Identify which cell holds the provided text, then report its (X, Y) central coordinate. 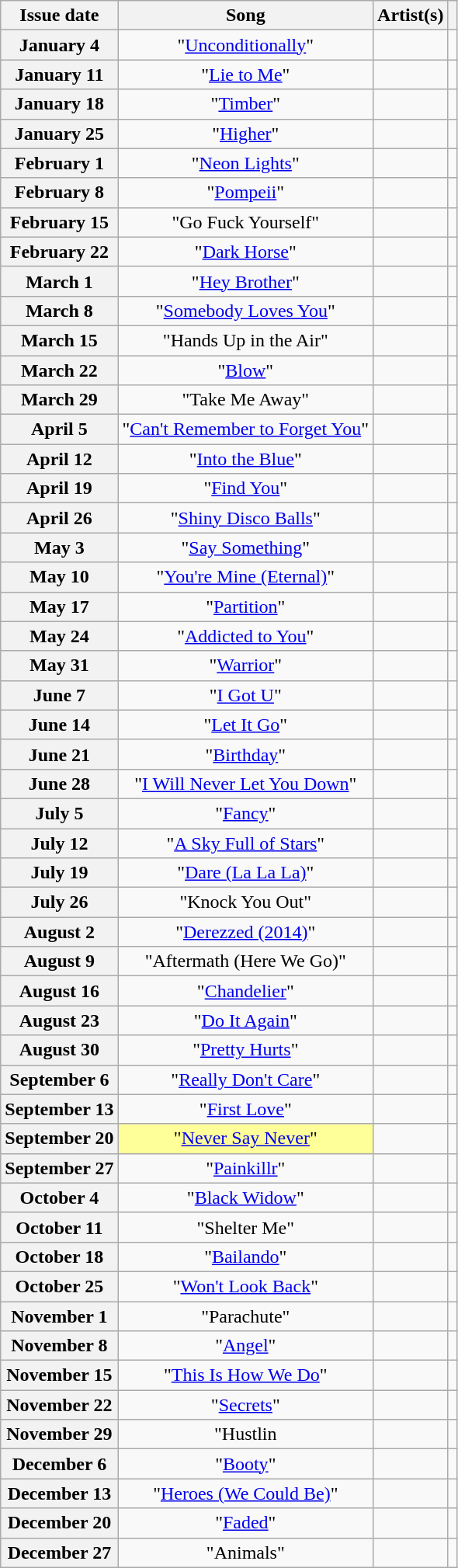
"I Will Never Let You Down" (245, 784)
July 5 (59, 813)
December 20 (59, 1523)
March 8 (59, 311)
"Never Say Never" (245, 1139)
"Really Don't Care" (245, 1080)
"Shelter Me" (245, 1227)
"Secrets" (245, 1405)
June 21 (59, 754)
October 18 (59, 1257)
"Let It Go" (245, 725)
May 3 (59, 548)
January 18 (59, 104)
April 5 (59, 429)
June 14 (59, 725)
February 1 (59, 163)
September 27 (59, 1168)
"Faded" (245, 1523)
"I Got U" (245, 695)
May 31 (59, 666)
"Neon Lights" (245, 163)
"Painkillr" (245, 1168)
September 20 (59, 1139)
"Dare (La La La)" (245, 873)
July 12 (59, 843)
"Won't Look Back" (245, 1286)
"Take Me Away" (245, 400)
"Knock You Out" (245, 902)
"Do It Again" (245, 1020)
May 17 (59, 607)
May 24 (59, 636)
"Lie to Me" (245, 75)
December 13 (59, 1493)
November 8 (59, 1346)
July 26 (59, 902)
September 6 (59, 1080)
"Unconditionally" (245, 45)
August 30 (59, 1050)
October 25 (59, 1286)
Artist(s) (411, 16)
November 22 (59, 1405)
February 8 (59, 193)
"Timber" (245, 104)
"Dark Horse" (245, 252)
"Somebody Loves You" (245, 311)
"Booty" (245, 1464)
April 26 (59, 518)
"Partition" (245, 607)
November 15 (59, 1375)
November 29 (59, 1434)
October 11 (59, 1227)
"Angel" (245, 1346)
"Birthday" (245, 754)
August 16 (59, 991)
"Pompeii" (245, 193)
February 22 (59, 252)
June 7 (59, 695)
"Into the Blue" (245, 459)
"Derezzed (2014)" (245, 932)
January 25 (59, 134)
"Chandelier" (245, 991)
"Pretty Hurts" (245, 1050)
"Warrior" (245, 666)
October 4 (59, 1198)
March 22 (59, 370)
"A Sky Full of Stars" (245, 843)
Song (245, 16)
August 2 (59, 932)
December 6 (59, 1464)
March 15 (59, 340)
February 15 (59, 222)
March 29 (59, 400)
"Hustlin (245, 1434)
"Aftermath (Here We Go)" (245, 961)
"Hands Up in the Air" (245, 340)
Issue date (59, 16)
"Say Something" (245, 548)
December 27 (59, 1552)
"Black Widow" (245, 1198)
"Find You" (245, 488)
"This Is How We Do" (245, 1375)
April 19 (59, 488)
"Blow" (245, 370)
"Hey Brother" (245, 281)
November 1 (59, 1316)
"Bailando" (245, 1257)
March 1 (59, 281)
"Animals" (245, 1552)
"Can't Remember to Forget You" (245, 429)
"Fancy" (245, 813)
January 11 (59, 75)
August 9 (59, 961)
"First Love" (245, 1109)
"Heroes (We Could Be)" (245, 1493)
"Higher" (245, 134)
"You're Mine (Eternal)" (245, 577)
May 10 (59, 577)
September 13 (59, 1109)
August 23 (59, 1020)
January 4 (59, 45)
"Go Fuck Yourself" (245, 222)
June 28 (59, 784)
"Addicted to You" (245, 636)
"Parachute" (245, 1316)
July 19 (59, 873)
April 12 (59, 459)
"Shiny Disco Balls" (245, 518)
